For the text-containing cell, return its midpoint in (x, y) coordinate format. 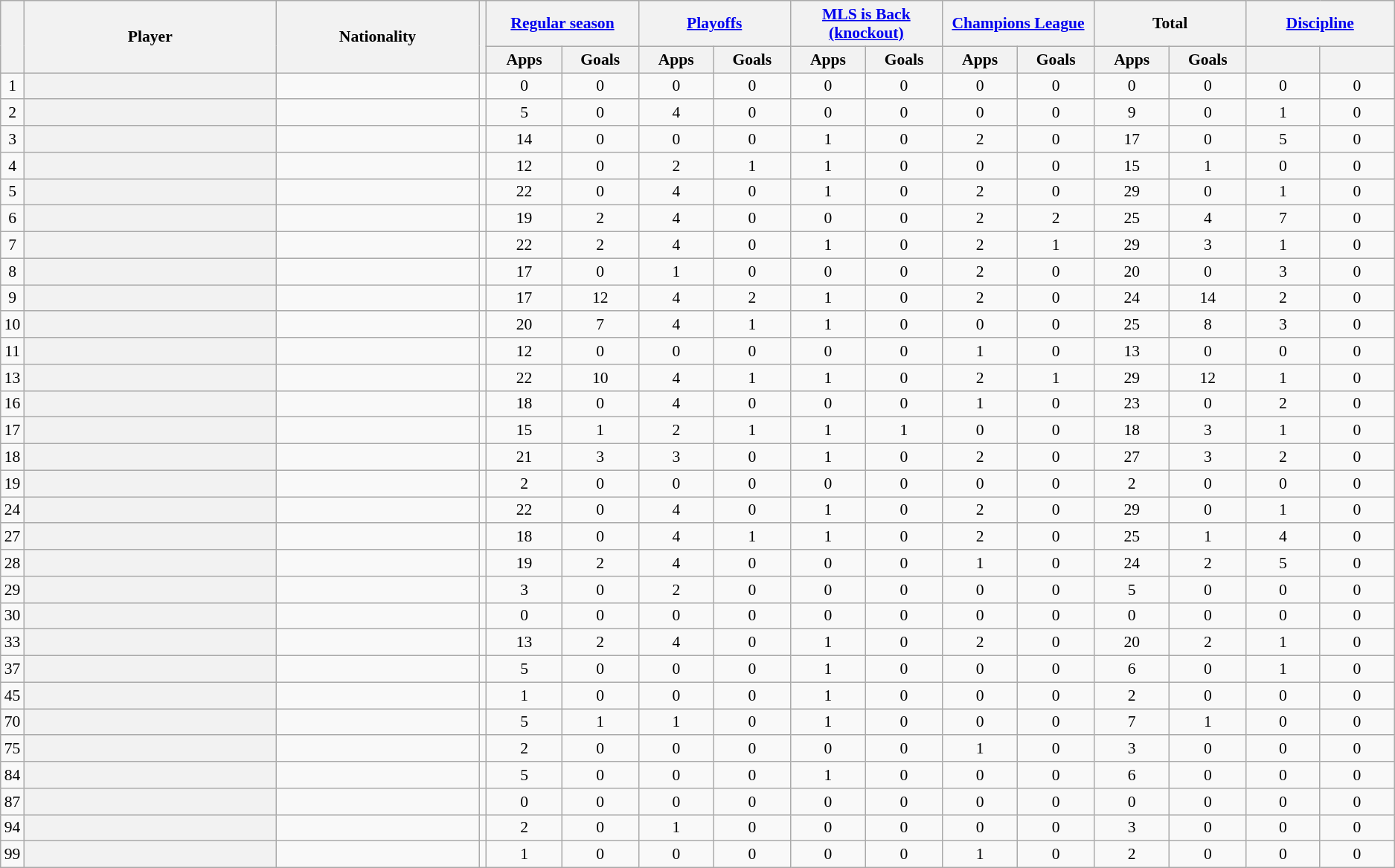
Discipline (1320, 24)
Total (1170, 24)
94 (13, 828)
87 (13, 802)
99 (13, 855)
30 (13, 616)
70 (13, 722)
21 (524, 457)
Player (150, 37)
45 (13, 695)
Playoffs (714, 24)
33 (13, 643)
MLS is Back(knockout) (866, 24)
84 (13, 775)
23 (1132, 404)
Regular season (562, 24)
Nationality (378, 37)
75 (13, 749)
16 (13, 404)
28 (13, 563)
Champions League (1018, 24)
11 (13, 351)
37 (13, 669)
